Identify which cell holds the provided text, then report its (X, Y) central coordinate. 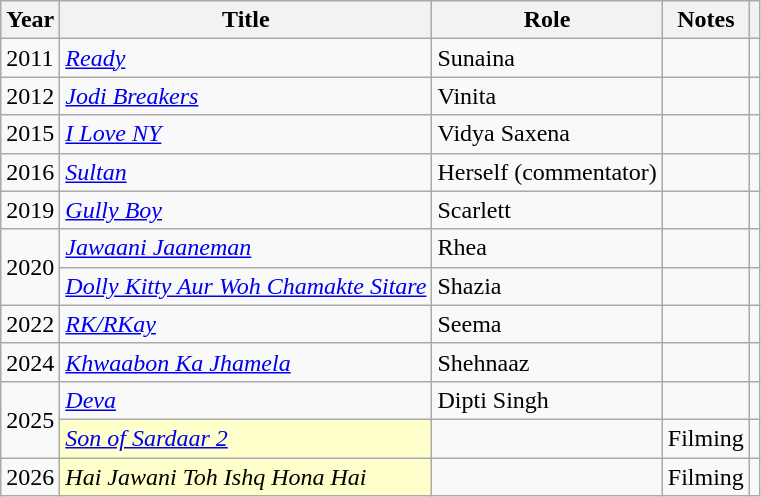
Scarlett (547, 210)
Vinita (547, 96)
2025 (30, 419)
2012 (30, 96)
Herself (commentator) (547, 172)
Jawaani Jaaneman (246, 248)
Gully Boy (246, 210)
Dolly Kitty Aur Woh Chamakte Sitare (246, 286)
2016 (30, 172)
Jodi Breakers (246, 96)
Rhea (547, 248)
Deva (246, 400)
Sunaina (547, 58)
Khwaabon Ka Jhamela (246, 362)
2022 (30, 324)
Shazia (547, 286)
Role (547, 20)
Son of Sardaar 2 (246, 438)
2024 (30, 362)
Dipti Singh (547, 400)
2020 (30, 267)
Seema (547, 324)
Hai Jawani Toh Ishq Hona Hai (246, 477)
Ready (246, 58)
2015 (30, 134)
Title (246, 20)
RK/RKay (246, 324)
2011 (30, 58)
Year (30, 20)
Vidya Saxena (547, 134)
2019 (30, 210)
Sultan (246, 172)
Notes (706, 20)
2026 (30, 477)
I Love NY (246, 134)
Shehnaaz (547, 362)
